Capture the cell that displays the provided text and extract its [x, y] central coordinate. 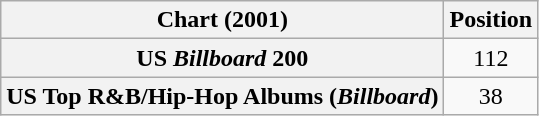
Chart (2001) [222, 20]
Position [491, 20]
38 [491, 96]
112 [491, 58]
US Top R&B/Hip-Hop Albums (Billboard) [222, 96]
US Billboard 200 [222, 58]
